Search for the cell housing the specified text and yield its [x, y] center coordinate. 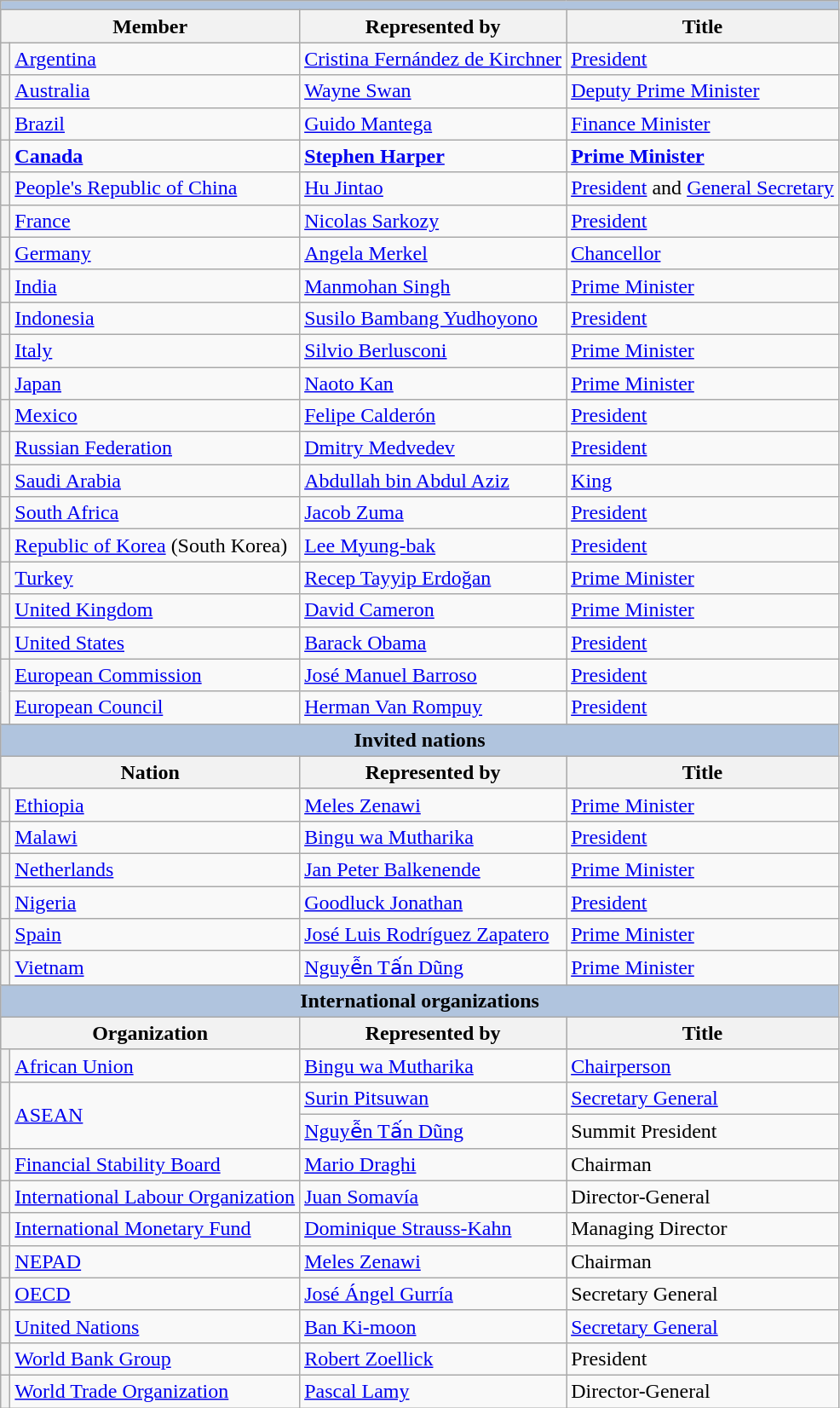
Silvio Berlusconi [433, 350]
Susilo Bambang Yudhoyono [433, 318]
Spain [155, 935]
South Africa [155, 513]
Chairperson [703, 1065]
Canada [155, 156]
Stephen Harper [433, 156]
Ban Ki-moon [433, 1326]
Surin Pitsuwan [433, 1098]
José Luis Rodríguez Zapatero [433, 935]
United Nations [155, 1326]
Ethiopia [155, 805]
Nigeria [155, 903]
Dmitry Medvedev [433, 448]
Jan Peter Balkenende [433, 869]
Germany [155, 253]
José Ángel Gurría [433, 1294]
NEPAD [155, 1261]
Lee Myung-bak [433, 545]
Finance Minister [703, 124]
David Cameron [433, 610]
Nicolas Sarkozy [433, 221]
Financial Stability Board [155, 1164]
Herman Van Rompuy [433, 707]
Netherlands [155, 869]
Organization [150, 1033]
European Council [155, 707]
International Labour Organization [155, 1197]
Brazil [155, 124]
People's Republic of China [155, 188]
Juan Somavía [433, 1197]
Vietnam [155, 968]
World Bank Group [155, 1359]
Felipe Calderón [433, 416]
Mexico [155, 416]
José Manuel Barroso [433, 675]
Republic of Korea (South Korea) [155, 545]
Angela Merkel [433, 253]
Hu Jintao [433, 188]
Turkey [155, 578]
Chancellor [703, 253]
Robert Zoellick [433, 1359]
Pascal Lamy [433, 1391]
Saudi Arabia [155, 481]
Mario Draghi [433, 1164]
Naoto Kan [433, 383]
International Monetary Fund [155, 1229]
Managing Director [703, 1229]
Argentina [155, 59]
Deputy Prime Minister [703, 91]
Indonesia [155, 318]
Manmohan Singh [433, 286]
France [155, 221]
Malawi [155, 837]
Italy [155, 350]
African Union [155, 1065]
Recep Tayyip Erdoğan [433, 578]
Russian Federation [155, 448]
Japan [155, 383]
ASEAN [155, 1115]
OECD [155, 1294]
Australia [155, 91]
European Commission [155, 675]
World Trade Organization [155, 1391]
President and General Secretary [703, 188]
Invited nations [419, 740]
Goodluck Jonathan [433, 903]
United Kingdom [155, 610]
Nation [150, 772]
India [155, 286]
Summit President [703, 1131]
Jacob Zuma [433, 513]
Guido Mantega [433, 124]
International organizations [419, 1001]
United States [155, 643]
Cristina Fernández de Kirchner [433, 59]
Wayne Swan [433, 91]
King [703, 481]
Member [150, 26]
Barack Obama [433, 643]
Dominique Strauss-Kahn [433, 1229]
Abdullah bin Abdul Aziz [433, 481]
